Find where the given text appears and provide that cell's center as [X, Y] coordinate. 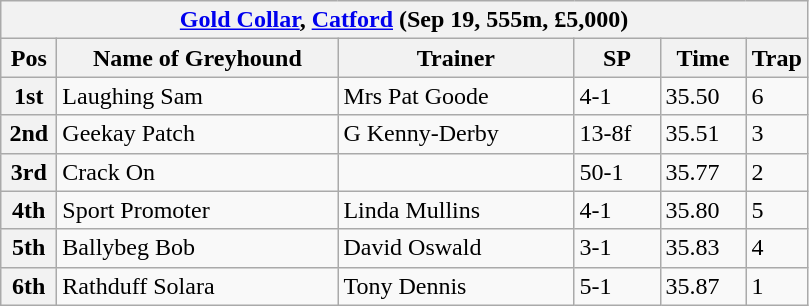
35.80 [703, 210]
Laughing Sam [198, 96]
6th [29, 286]
3 [776, 134]
5 [776, 210]
2 [776, 172]
Ballybeg Bob [198, 248]
David Oswald [456, 248]
50-1 [617, 172]
2nd [29, 134]
3-1 [617, 248]
5th [29, 248]
Name of Greyhound [198, 58]
Tony Dennis [456, 286]
Rathduff Solara [198, 286]
5-1 [617, 286]
Pos [29, 58]
Trap [776, 58]
1 [776, 286]
G Kenny-Derby [456, 134]
Gold Collar, Catford (Sep 19, 555m, £5,000) [404, 20]
3rd [29, 172]
Linda Mullins [456, 210]
Sport Promoter [198, 210]
4th [29, 210]
35.50 [703, 96]
4 [776, 248]
35.87 [703, 286]
Time [703, 58]
SP [617, 58]
6 [776, 96]
13-8f [617, 134]
Geekay Patch [198, 134]
35.77 [703, 172]
Crack On [198, 172]
Trainer [456, 58]
35.51 [703, 134]
1st [29, 96]
Mrs Pat Goode [456, 96]
35.83 [703, 248]
